Return (X, Y) of the center of cell containing provided text 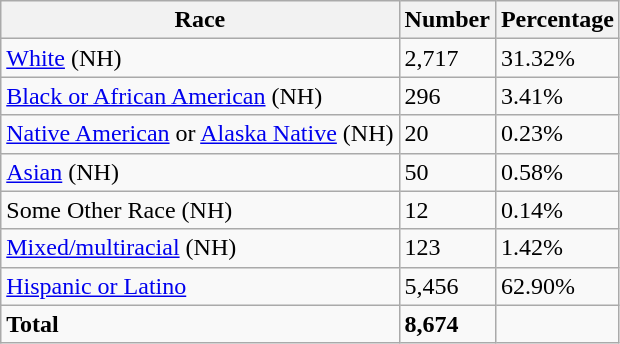
Percentage (557, 20)
Race (200, 20)
1.42% (557, 248)
Number (447, 20)
12 (447, 210)
0.23% (557, 134)
Black or African American (NH) (200, 96)
Total (200, 324)
Mixed/multiracial (NH) (200, 248)
5,456 (447, 286)
0.58% (557, 172)
62.90% (557, 286)
123 (447, 248)
Hispanic or Latino (200, 286)
0.14% (557, 210)
2,717 (447, 58)
8,674 (447, 324)
Native American or Alaska Native (NH) (200, 134)
31.32% (557, 58)
296 (447, 96)
3.41% (557, 96)
50 (447, 172)
Some Other Race (NH) (200, 210)
White (NH) (200, 58)
20 (447, 134)
Asian (NH) (200, 172)
